Identify which cell holds the provided text, then report its [x, y] central coordinate. 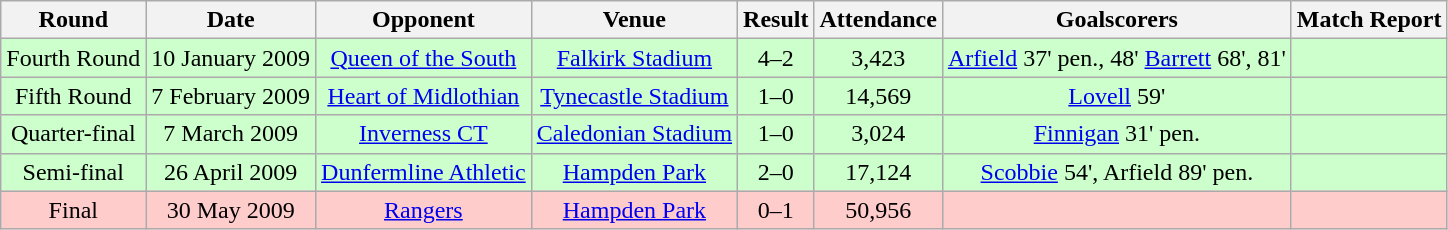
Falkirk Stadium [634, 58]
4–2 [776, 58]
50,956 [878, 210]
Finnigan 31' pen. [1116, 134]
Quarter-final [74, 134]
26 April 2009 [231, 172]
Inverness CT [424, 134]
14,569 [878, 96]
Goalscorers [1116, 20]
Queen of the South [424, 58]
17,124 [878, 172]
Arfield 37' pen., 48' Barrett 68', 81' [1116, 58]
7 March 2009 [231, 134]
Fifth Round [74, 96]
10 January 2009 [231, 58]
Fourth Round [74, 58]
Dunfermline Athletic [424, 172]
Opponent [424, 20]
3,024 [878, 134]
Date [231, 20]
Venue [634, 20]
Round [74, 20]
Final [74, 210]
Caledonian Stadium [634, 134]
Rangers [424, 210]
Match Report [1369, 20]
2–0 [776, 172]
Attendance [878, 20]
30 May 2009 [231, 210]
Result [776, 20]
3,423 [878, 58]
Heart of Midlothian [424, 96]
0–1 [776, 210]
Tynecastle Stadium [634, 96]
Lovell 59' [1116, 96]
Semi-final [74, 172]
Scobbie 54', Arfield 89' pen. [1116, 172]
7 February 2009 [231, 96]
